Search for the cell housing the specified text and yield its [X, Y] center coordinate. 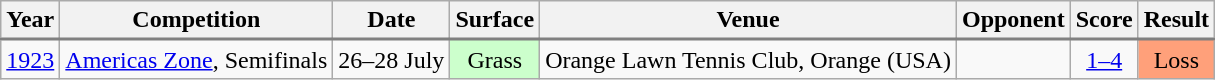
Result [1176, 20]
Grass [495, 60]
Venue [748, 20]
26–28 July [392, 60]
Loss [1176, 60]
Score [1104, 20]
Competition [196, 20]
Americas Zone, Semifinals [196, 60]
Year [30, 20]
Orange Lawn Tennis Club, Orange (USA) [748, 60]
Surface [495, 20]
1923 [30, 60]
Opponent [1013, 20]
1–4 [1104, 60]
Date [392, 20]
